For the text-containing cell, return its midpoint in [x, y] coordinate format. 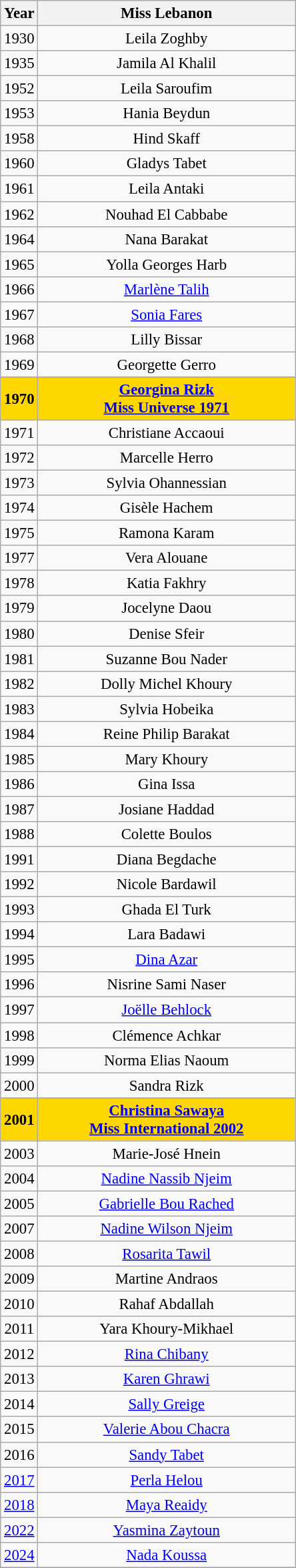
2000 [19, 1085]
Mary Khoury [167, 759]
Jocelyne Daou [167, 609]
1935 [19, 63]
1971 [19, 433]
Marie-José Hnein [167, 1153]
1967 [19, 314]
Christina SawayaMiss International 2002 [167, 1119]
1998 [19, 1035]
1986 [19, 784]
2010 [19, 1304]
1970 [19, 399]
Sylvia Ohannessian [167, 483]
2022 [19, 1530]
Denise Sfeir [167, 633]
2001 [19, 1119]
Maya Reaidy [167, 1505]
Georgette Gerro [167, 364]
Marlène Talih [167, 289]
1980 [19, 633]
Nana Barakat [167, 239]
1973 [19, 483]
Sandy Tabet [167, 1455]
Clémence Achkar [167, 1035]
Nicole Bardawil [167, 884]
1982 [19, 684]
Dina Azar [167, 960]
Rosarita Tawil [167, 1254]
Nouhad El Cabbabe [167, 214]
Reine Philip Barakat [167, 734]
2013 [19, 1379]
Leila Antaki [167, 189]
Joëlle Behlock [167, 1010]
1974 [19, 508]
Nadine Wilson Njeim [167, 1229]
1952 [19, 89]
2012 [19, 1354]
Nada Koussa [167, 1555]
2004 [19, 1179]
1964 [19, 239]
Gisèle Hachem [167, 508]
1985 [19, 759]
Suzanne Bou Nader [167, 659]
1930 [19, 39]
2005 [19, 1204]
Sylvia Hobeika [167, 709]
1978 [19, 583]
Leila Saroufim [167, 89]
1988 [19, 834]
Sonia Fares [167, 314]
1958 [19, 139]
2003 [19, 1153]
Josiane Haddad [167, 809]
2024 [19, 1555]
2014 [19, 1404]
Jamila Al Khalil [167, 63]
2009 [19, 1279]
Norma Elias Naoum [167, 1060]
Valerie Abou Chacra [167, 1430]
1996 [19, 985]
1997 [19, 1010]
Colette Boulos [167, 834]
1961 [19, 189]
1960 [19, 164]
1984 [19, 734]
1953 [19, 113]
Katia Fakhry [167, 583]
Year [19, 13]
Yara Khoury-Mikhael [167, 1329]
Leila Zoghby [167, 39]
Martine Andraos [167, 1279]
Gina Issa [167, 784]
Nisrine Sami Naser [167, 985]
Hania Beydun [167, 113]
Georgina RizkMiss Universe 1971 [167, 399]
2017 [19, 1480]
1987 [19, 809]
Yolla Georges Harb [167, 264]
1981 [19, 659]
1994 [19, 935]
1983 [19, 709]
Yasmina Zaytoun [167, 1530]
1999 [19, 1060]
2007 [19, 1229]
Rahaf Abdallah [167, 1304]
1965 [19, 264]
Miss Lebanon [167, 13]
1991 [19, 860]
Dolly Michel Khoury [167, 684]
1995 [19, 960]
2011 [19, 1329]
1993 [19, 910]
1977 [19, 558]
1975 [19, 533]
1968 [19, 340]
Gladys Tabet [167, 164]
Karen Ghrawi [167, 1379]
2018 [19, 1505]
Hind Skaff [167, 139]
Nadine Nassib Njeim [167, 1179]
2008 [19, 1254]
Gabrielle Bou Rached [167, 1204]
Christiane Accaoui [167, 433]
2016 [19, 1455]
Vera Alouane [167, 558]
1966 [19, 289]
1969 [19, 364]
1972 [19, 458]
1992 [19, 884]
Marcelle Herro [167, 458]
2015 [19, 1430]
Lilly Bissar [167, 340]
Sandra Rizk [167, 1085]
Rina Chibany [167, 1354]
1962 [19, 214]
Lara Badawi [167, 935]
Diana Begdache [167, 860]
Perla Helou [167, 1480]
Sally Greige [167, 1404]
Ramona Karam [167, 533]
1979 [19, 609]
Ghada El Turk [167, 910]
